Scan for the cell matching the given text and deliver its [X, Y] coordinate at center. 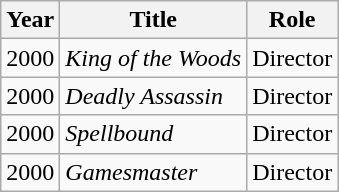
Gamesmaster [154, 172]
Deadly Assassin [154, 96]
King of the Woods [154, 58]
Year [30, 20]
Title [154, 20]
Spellbound [154, 134]
Role [292, 20]
